From the cell containing the given text, extract its center point as (x, y) coordinate. 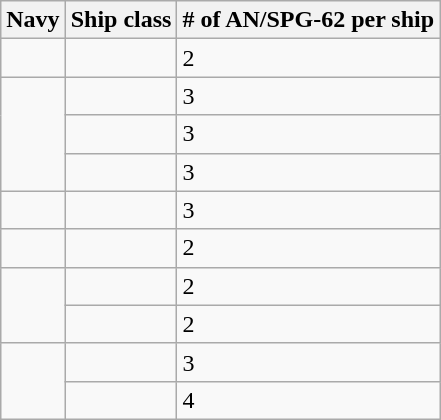
4 (308, 400)
Ship class (121, 20)
# of AN/SPG-62 per ship (308, 20)
Navy (33, 20)
